Locate the cell with the specified text and output its (x, y) center coordinate. 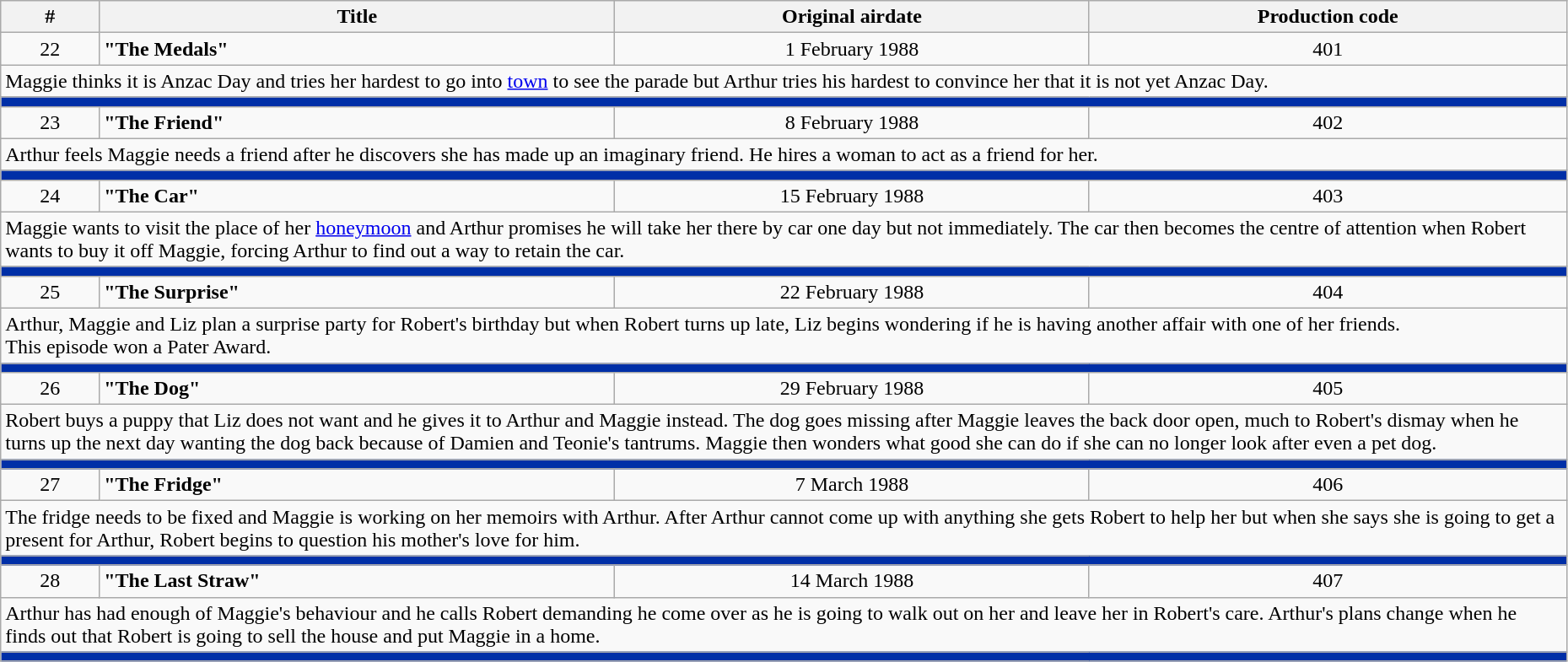
"The Car" (358, 196)
Original airdate (852, 17)
1 February 1988 (852, 49)
14 March 1988 (852, 581)
8 February 1988 (852, 122)
403 (1328, 196)
22 February 1988 (852, 292)
"The Fridge" (358, 485)
15 February 1988 (852, 196)
Production code (1328, 17)
7 March 1988 (852, 485)
401 (1328, 49)
29 February 1988 (852, 389)
25 (51, 292)
Arthur feels Maggie needs a friend after he discovers she has made up an imaginary friend. He hires a woman to act as a friend for her. (784, 154)
407 (1328, 581)
Title (358, 17)
28 (51, 581)
404 (1328, 292)
24 (51, 196)
"The Friend" (358, 122)
405 (1328, 389)
"The Last Straw" (358, 581)
27 (51, 485)
22 (51, 49)
26 (51, 389)
406 (1328, 485)
23 (51, 122)
"The Surprise" (358, 292)
# (51, 17)
"The Medals" (358, 49)
402 (1328, 122)
"The Dog" (358, 389)
